Capture the cell that displays the provided text and extract its (X, Y) central coordinate. 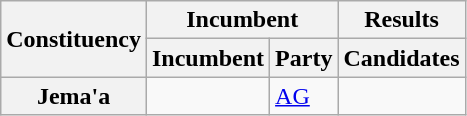
Constituency (74, 39)
Jema'a (74, 96)
Party (304, 58)
Candidates (402, 58)
AG (304, 96)
Results (402, 20)
